Search for the cell housing the specified text and yield its (x, y) center coordinate. 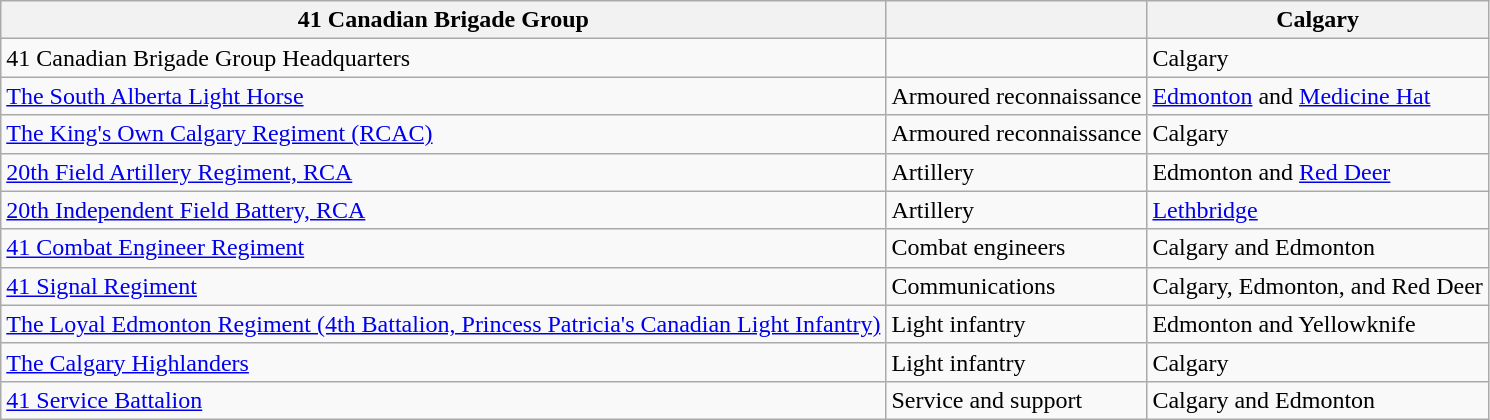
20th Field Artillery Regiment, RCA (444, 172)
Edmonton and Medicine Hat (1318, 96)
Calgary, Edmonton, and Red Deer (1318, 286)
Communications (1016, 286)
Combat engineers (1016, 248)
41 Canadian Brigade Group (444, 20)
20th Independent Field Battery, RCA (444, 210)
The South Alberta Light Horse (444, 96)
The Loyal Edmonton Regiment (4th Battalion, Princess Patricia's Canadian Light Infantry) (444, 324)
41 Signal Regiment (444, 286)
Edmonton and Yellowknife (1318, 324)
Service and support (1016, 400)
The King's Own Calgary Regiment (RCAC) (444, 134)
41 Combat Engineer Regiment (444, 248)
41 Service Battalion (444, 400)
Edmonton and Red Deer (1318, 172)
The Calgary Highlanders (444, 362)
41 Canadian Brigade Group Headquarters (444, 58)
Lethbridge (1318, 210)
